Determine the [X, Y] coordinate at the center of the cell enclosing the given text.  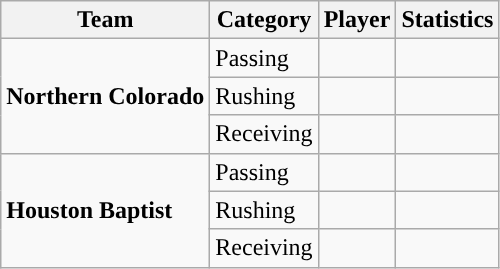
Northern Colorado [106, 96]
Statistics [448, 20]
Category [264, 20]
Player [357, 20]
Team [106, 20]
Houston Baptist [106, 210]
